Capture the cell that displays the provided text and extract its (X, Y) central coordinate. 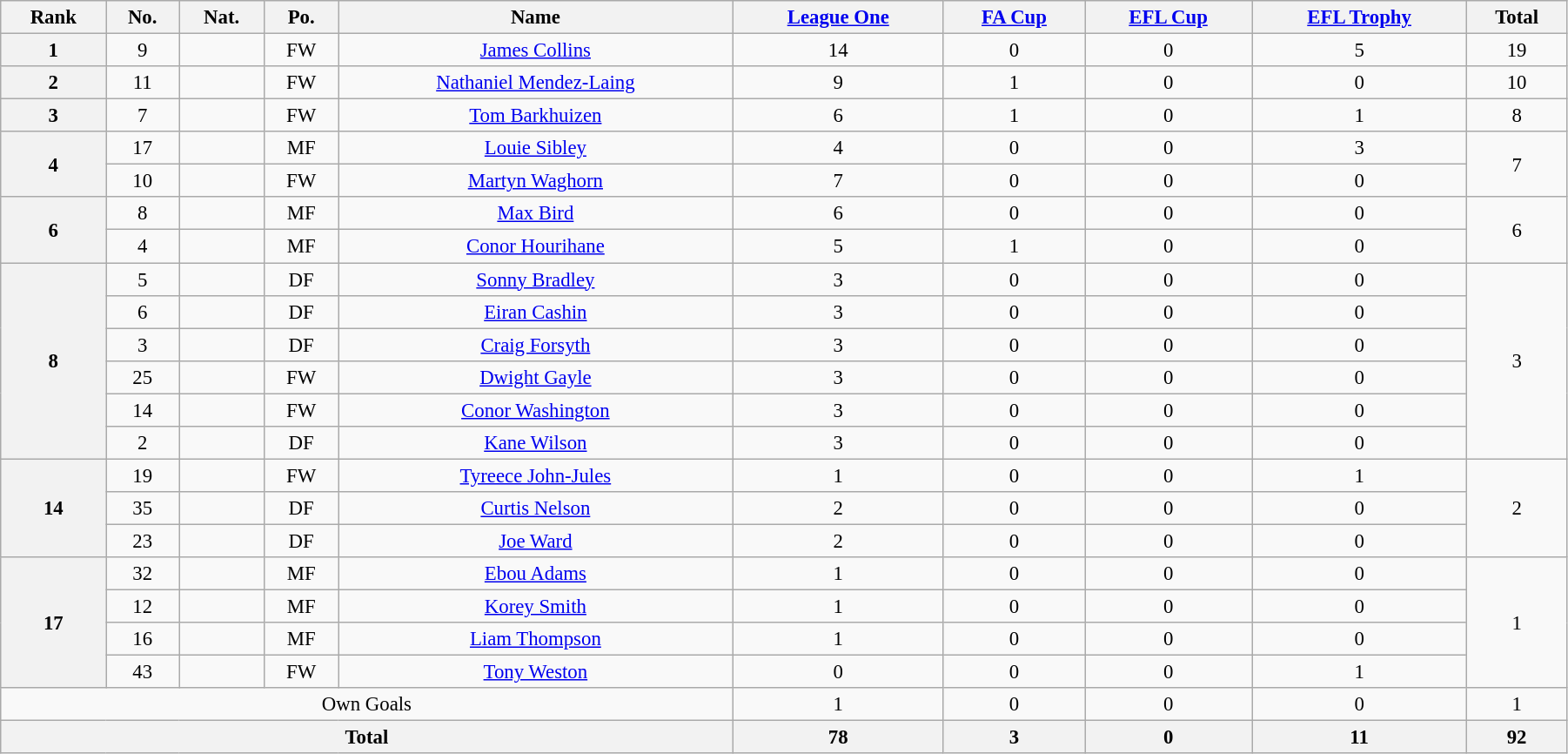
FA Cup (1014, 17)
No. (143, 17)
Dwight Gayle (536, 377)
Max Bird (536, 213)
Eiran Cashin (536, 312)
Curtis Nelson (536, 508)
43 (143, 672)
Tom Barkhuizen (536, 116)
Liam Thompson (536, 639)
Ebou Adams (536, 574)
EFL Trophy (1359, 17)
Name (536, 17)
Own Goals (367, 704)
Tony Weston (536, 672)
Kane Wilson (536, 443)
32 (143, 574)
Craig Forsyth (536, 345)
Joe Ward (536, 541)
Conor Washington (536, 410)
23 (143, 541)
Tyreece John-Jules (536, 475)
12 (143, 607)
35 (143, 508)
Nat. (222, 17)
EFL Cup (1169, 17)
Louie Sibley (536, 148)
Korey Smith (536, 607)
25 (143, 377)
Sonny Bradley (536, 279)
Rank (54, 17)
16 (143, 639)
League One (838, 17)
92 (1518, 737)
78 (838, 737)
Conor Hourihane (536, 246)
Nathaniel Mendez-Laing (536, 83)
Martyn Waghorn (536, 181)
Po. (301, 17)
James Collins (536, 50)
